From the cell containing the given text, extract its center point as [x, y] coordinate. 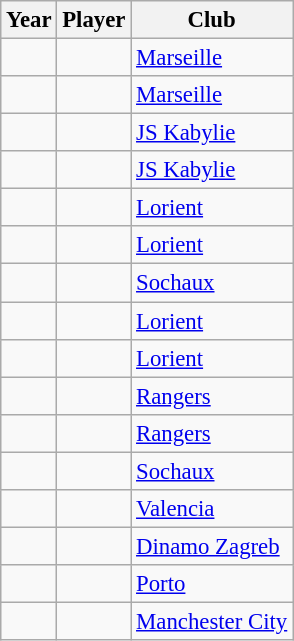
Year [29, 20]
Valencia [212, 509]
Manchester City [212, 621]
Club [212, 20]
Porto [212, 584]
Dinamo Zagreb [212, 546]
Player [94, 20]
